Return [x, y] of the center of cell containing provided text 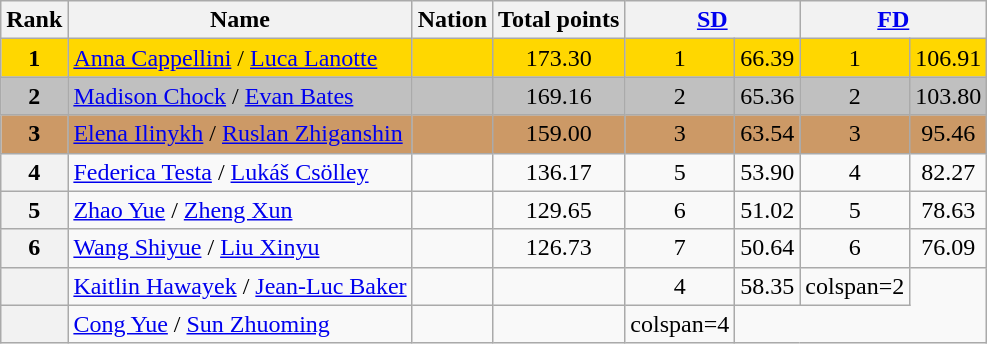
106.91 [948, 58]
63.54 [768, 134]
SD [712, 20]
65.36 [768, 96]
Kaitlin Hawayek / Jean-Luc Baker [240, 286]
173.30 [559, 58]
7 [680, 248]
Cong Yue / Sun Zhuoming [240, 324]
Anna Cappellini / Luca Lanotte [240, 58]
136.17 [559, 172]
126.73 [559, 248]
Federica Testa / Lukáš Csölley [240, 172]
76.09 [948, 248]
Elena Ilinykh / Ruslan Zhiganshin [240, 134]
66.39 [768, 58]
95.46 [948, 134]
colspan=4 [680, 324]
50.64 [768, 248]
169.16 [559, 96]
colspan=2 [855, 286]
103.80 [948, 96]
Nation [452, 20]
51.02 [768, 210]
82.27 [948, 172]
159.00 [559, 134]
Rank [34, 20]
78.63 [948, 210]
FD [894, 20]
53.90 [768, 172]
Name [240, 20]
Wang Shiyue / Liu Xinyu [240, 248]
Zhao Yue / Zheng Xun [240, 210]
Madison Chock / Evan Bates [240, 96]
58.35 [768, 286]
129.65 [559, 210]
Total points [559, 20]
